Return the [X, Y] coordinate for the center point of the cell that contains the specified text.  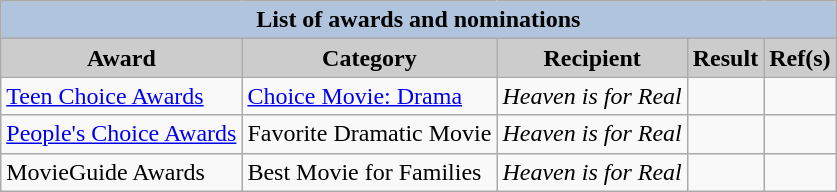
Teen Choice Awards [122, 96]
Choice Movie: Drama [370, 96]
People's Choice Awards [122, 134]
Favorite Dramatic Movie [370, 134]
Ref(s) [800, 58]
Best Movie for Families [370, 172]
Award [122, 58]
MovieGuide Awards [122, 172]
Recipient [592, 58]
List of awards and nominations [418, 20]
Category [370, 58]
Result [725, 58]
